Return the (x, y) coordinate for the center point of the cell that contains the specified text.  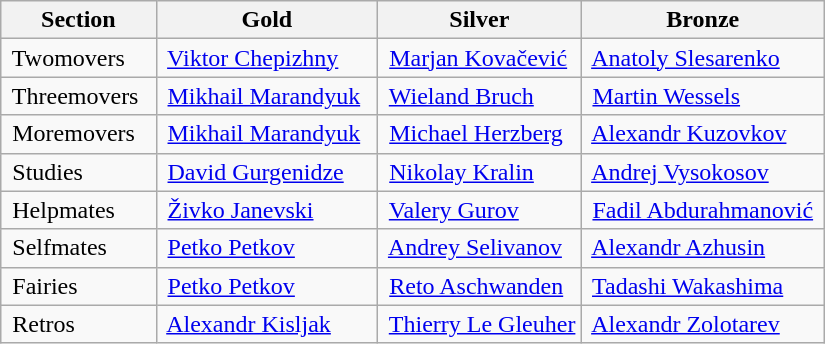
Selfmates (78, 248)
Živko Janevski (267, 210)
David Gurgenidze (267, 172)
Alexandr Kisljak (267, 324)
Fadil Abdurahmanović (703, 210)
Valery Gurov (480, 210)
Nikolay Kralin (480, 172)
Helpmates (78, 210)
Thierry Le Gleuher (480, 324)
Viktor Chepizhny (267, 58)
Marjan Kovačević (480, 58)
Moremovers (78, 134)
Reto Aschwanden (480, 286)
Bronze (703, 20)
Threemovers (78, 96)
Wieland Bruch (480, 96)
Michael Herzberg (480, 134)
Alexandr Kuzovkov (703, 134)
Alexandr Azhusin (703, 248)
Alexandr Zolotarev (703, 324)
Studies (78, 172)
Andrej Vysokosov (703, 172)
Tadashi Wakashima (703, 286)
Martin Wessels (703, 96)
Twomovers (78, 58)
Fairies (78, 286)
Silver (480, 20)
Gold (267, 20)
Section (78, 20)
Anatoly Slesarenko (703, 58)
Retros (78, 324)
Andrey Selivanov (480, 248)
